Locate the cell with the specified text and output its (X, Y) center coordinate. 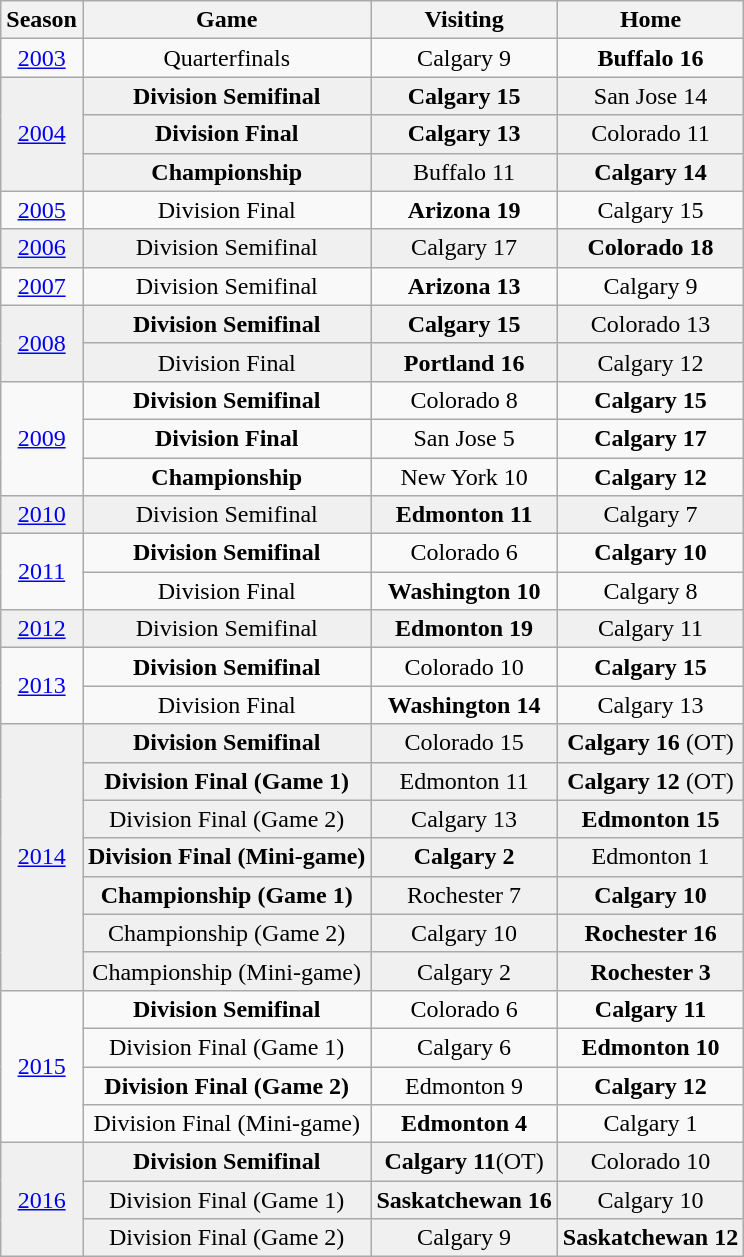
Colorado 13 (650, 324)
Rochester 3 (650, 971)
Edmonton 19 (464, 629)
Rochester 7 (464, 895)
Calgary 16 (OT) (650, 743)
Edmonton 10 (650, 1047)
Saskatchewan 16 (464, 1200)
Buffalo 16 (650, 58)
Championship (Game 1) (226, 895)
2010 (42, 515)
New York 10 (464, 477)
San Jose 5 (464, 438)
2007 (42, 286)
Visiting (464, 20)
Edmonton 1 (650, 857)
Portland 16 (464, 362)
2012 (42, 629)
Colorado 11 (650, 134)
Calgary 12 (OT) (650, 781)
2003 (42, 58)
2009 (42, 438)
2014 (42, 857)
Washington 14 (464, 705)
Game (226, 20)
2011 (42, 572)
Edmonton 4 (464, 1124)
2015 (42, 1066)
Colorado 15 (464, 743)
Calgary 11(OT) (464, 1162)
Saskatchewan 12 (650, 1238)
Edmonton 9 (464, 1085)
2013 (42, 686)
Edmonton 15 (650, 819)
Quarterfinals (226, 58)
Buffalo 11 (464, 172)
2005 (42, 210)
San Jose 14 (650, 96)
Calgary 6 (464, 1047)
2016 (42, 1200)
Calgary 7 (650, 515)
Calgary 14 (650, 172)
Arizona 19 (464, 210)
2006 (42, 248)
Home (650, 20)
Washington 10 (464, 591)
2004 (42, 134)
Rochester 16 (650, 933)
Season (42, 20)
Colorado 8 (464, 400)
2008 (42, 343)
Championship (Game 2) (226, 933)
Calgary 8 (650, 591)
Calgary 1 (650, 1124)
Championship (Mini-game) (226, 971)
Colorado 18 (650, 248)
Arizona 13 (464, 286)
